Pinpoint the cell where the given text exists, returning its (X, Y) midpoint coordinate. 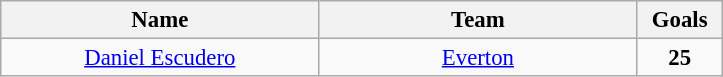
Everton (478, 58)
Daniel Escudero (160, 58)
Team (478, 20)
Goals (680, 20)
Name (160, 20)
25 (680, 58)
